Search for the cell housing the specified text and yield its (X, Y) center coordinate. 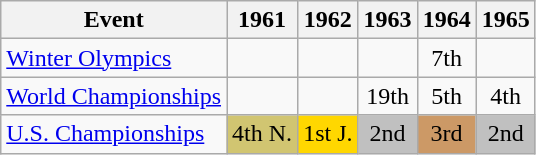
Event (114, 20)
4th N. (262, 134)
Winter Olympics (114, 58)
19th (388, 96)
1961 (262, 20)
1964 (446, 20)
7th (446, 58)
3rd (446, 134)
4th (506, 96)
World Championships (114, 96)
5th (446, 96)
1962 (328, 20)
1st J. (328, 134)
1963 (388, 20)
1965 (506, 20)
U.S. Championships (114, 134)
